Pinpoint the cell where the given text exists, returning its [x, y] midpoint coordinate. 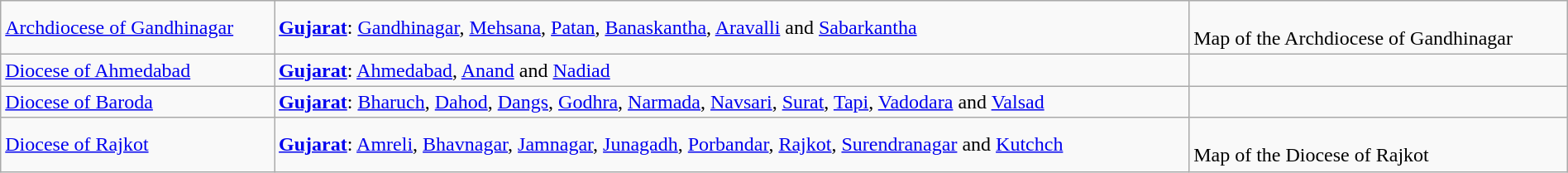
Map of the Archdiocese of Gandhinagar [1379, 28]
Gujarat: Amreli, Bhavnagar, Jamnagar, Junagadh, Porbandar, Rajkot, Surendranagar and Kutchch [732, 144]
Gujarat: Ahmedabad, Anand and Nadiad [732, 70]
Diocese of Baroda [137, 102]
Diocese of Rajkot [137, 144]
Archdiocese of Gandhinagar [137, 28]
Map of the Diocese of Rajkot [1379, 144]
Diocese of Ahmedabad [137, 70]
Gujarat: Gandhinagar, Mehsana, Patan, Banaskantha, Aravalli and Sabarkantha [732, 28]
Gujarat: Bharuch, Dahod, Dangs, Godhra, Narmada, Navsari, Surat, Tapi, Vadodara and Valsad [732, 102]
